For the text-containing cell, return its midpoint in [X, Y] coordinate format. 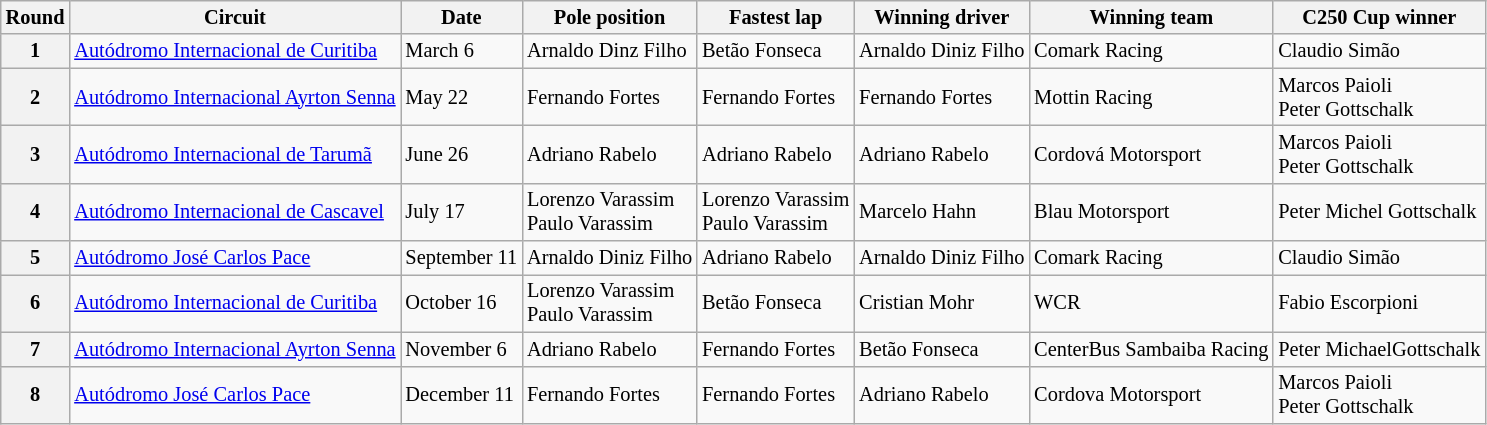
5 [36, 258]
Winning driver [942, 17]
3 [36, 154]
March 6 [461, 51]
Winning team [1151, 17]
Circuit [234, 17]
Blau Motorsport [1151, 212]
Cordová Motorsport [1151, 154]
October 16 [461, 303]
1 [36, 51]
Round [36, 17]
July 17 [461, 212]
Arnaldo Dinz Filho [610, 51]
November 6 [461, 349]
June 26 [461, 154]
Autódromo Internacional de Cascavel [234, 212]
Peter Michel Gottschalk [1379, 212]
December 11 [461, 395]
2 [36, 97]
4 [36, 212]
Pole position [610, 17]
Cordova Motorsport [1151, 395]
C250 Cup winner [1379, 17]
Mottin Racing [1151, 97]
September 11 [461, 258]
7 [36, 349]
Peter MichaelGottschalk [1379, 349]
Fabio Escorpioni [1379, 303]
Cristian Mohr [942, 303]
CenterBus Sambaiba Racing [1151, 349]
May 22 [461, 97]
Marcelo Hahn [942, 212]
Autódromo Internacional de Tarumã [234, 154]
6 [36, 303]
Fastest lap [776, 17]
Date [461, 17]
WCR [1151, 303]
8 [36, 395]
